Locate the cell with the specified text and output its (X, Y) center coordinate. 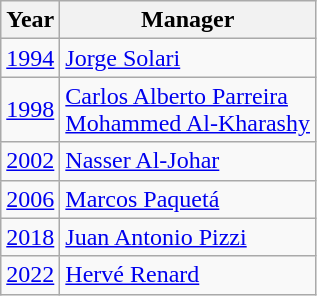
1998 (30, 110)
2006 (30, 199)
Nasser Al-Johar (188, 161)
2018 (30, 237)
Carlos Alberto Parreira Mohammed Al-Kharashy (188, 110)
Hervé Renard (188, 275)
2022 (30, 275)
2002 (30, 161)
1994 (30, 58)
Marcos Paquetá (188, 199)
Juan Antonio Pizzi (188, 237)
Year (30, 20)
Manager (188, 20)
Jorge Solari (188, 58)
